Extract the (x, y) coordinate from the center of the cell holding the provided text.  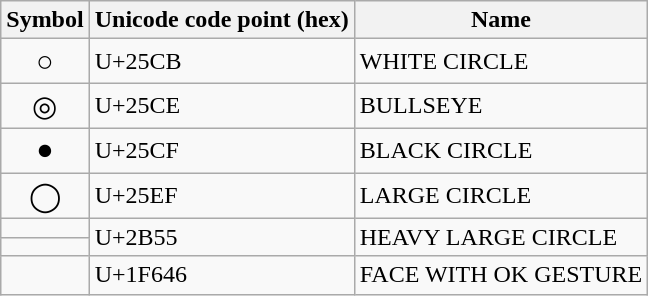
◯ (45, 195)
FACE WITH OK GESTURE (501, 275)
LARGE CIRCLE (501, 195)
U+25CE (222, 106)
◎ (45, 106)
○ (45, 61)
BULLSEYE (501, 106)
U+2B55 (222, 237)
Unicode code point (hex) (222, 20)
Symbol (45, 20)
U+25CF (222, 150)
Name (501, 20)
U+1F646 (222, 275)
● (45, 150)
U+25CB (222, 61)
WHITE CIRCLE (501, 61)
U+25EF (222, 195)
HEAVY LARGE CIRCLE (501, 237)
BLACK CIRCLE (501, 150)
